Locate the cell with the specified text and output its [x, y] center coordinate. 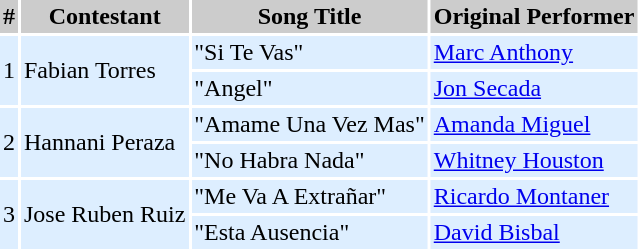
Jose Ruben Ruiz [104, 214]
Jon Secada [534, 88]
Ricardo Montaner [534, 196]
Original Performer [534, 16]
"Esta Ausencia" [309, 232]
3 [9, 214]
# [9, 16]
2 [9, 142]
"Si Te Vas" [309, 52]
"Amame Una Vez Mas" [309, 124]
Song Title [309, 16]
Hannani Peraza [104, 142]
Amanda Miguel [534, 124]
"No Habra Nada" [309, 160]
"Me Va A Extrañar" [309, 196]
Contestant [104, 16]
Fabian Torres [104, 70]
1 [9, 70]
Whitney Houston [534, 160]
"Angel" [309, 88]
Marc Anthony [534, 52]
David Bisbal [534, 232]
